From the cell containing the given text, extract its center point as [x, y] coordinate. 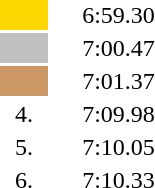
4. [24, 114]
5. [24, 147]
